Detect which cell encompasses the target text, then output its [X, Y] center coordinate. 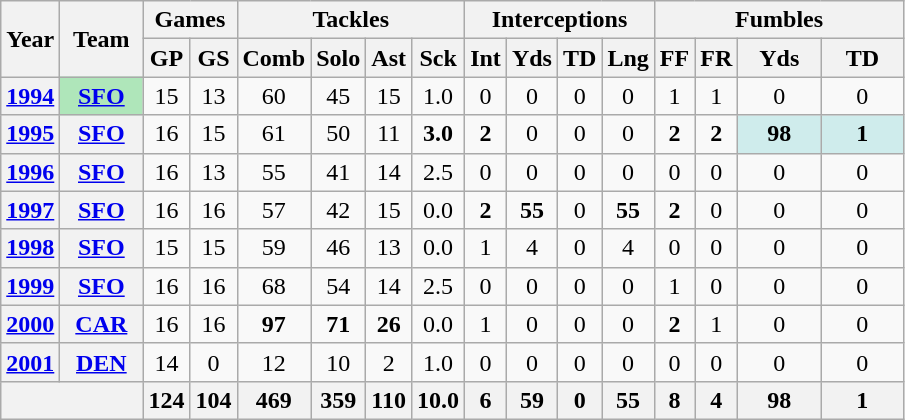
Ast [389, 58]
3.0 [438, 134]
2000 [30, 324]
26 [389, 324]
FR [716, 58]
104 [214, 400]
6 [486, 400]
1995 [30, 134]
359 [338, 400]
Solo [338, 58]
Games [190, 20]
GP [166, 58]
Sck [438, 58]
71 [338, 324]
Interceptions [560, 20]
GS [214, 58]
Year [30, 39]
Fumbles [779, 20]
11 [389, 134]
61 [274, 134]
41 [338, 172]
2001 [30, 362]
10 [338, 362]
45 [338, 96]
8 [674, 400]
Team [102, 39]
50 [338, 134]
46 [338, 248]
12 [274, 362]
110 [389, 400]
68 [274, 286]
97 [274, 324]
Int [486, 58]
1997 [30, 210]
FF [674, 58]
57 [274, 210]
42 [338, 210]
1994 [30, 96]
124 [166, 400]
469 [274, 400]
1998 [30, 248]
54 [338, 286]
60 [274, 96]
Lng [628, 58]
Tackles [351, 20]
CAR [102, 324]
1999 [30, 286]
1996 [30, 172]
Comb [274, 58]
10.0 [438, 400]
DEN [102, 362]
